Provide the (X, Y) coordinate of the cell's center where the given text is located.  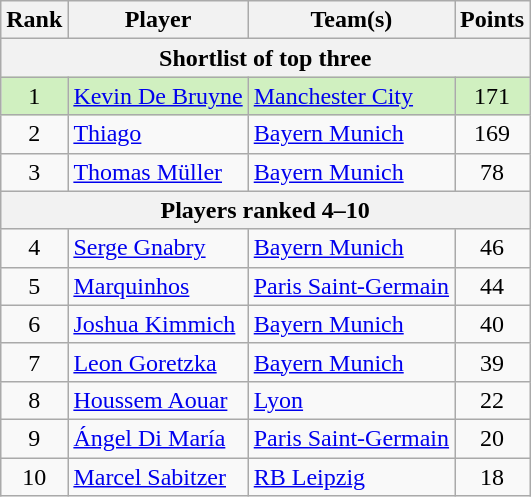
Thiago (158, 134)
6 (34, 324)
Ángel Di María (158, 438)
20 (492, 438)
Leon Goretzka (158, 362)
1 (34, 96)
10 (34, 477)
3 (34, 172)
2 (34, 134)
Lyon (351, 400)
4 (34, 248)
78 (492, 172)
9 (34, 438)
RB Leipzig (351, 477)
Rank (34, 20)
Players ranked 4–10 (266, 210)
22 (492, 400)
Kevin De Bruyne (158, 96)
Shortlist of top three (266, 58)
46 (492, 248)
Houssem Aouar (158, 400)
Points (492, 20)
Serge Gnabry (158, 248)
Joshua Kimmich (158, 324)
169 (492, 134)
7 (34, 362)
Player (158, 20)
18 (492, 477)
44 (492, 286)
Marcel Sabitzer (158, 477)
39 (492, 362)
Team(s) (351, 20)
171 (492, 96)
Thomas Müller (158, 172)
8 (34, 400)
Marquinhos (158, 286)
40 (492, 324)
Manchester City (351, 96)
5 (34, 286)
